Identify which cell holds the provided text, then report its (X, Y) central coordinate. 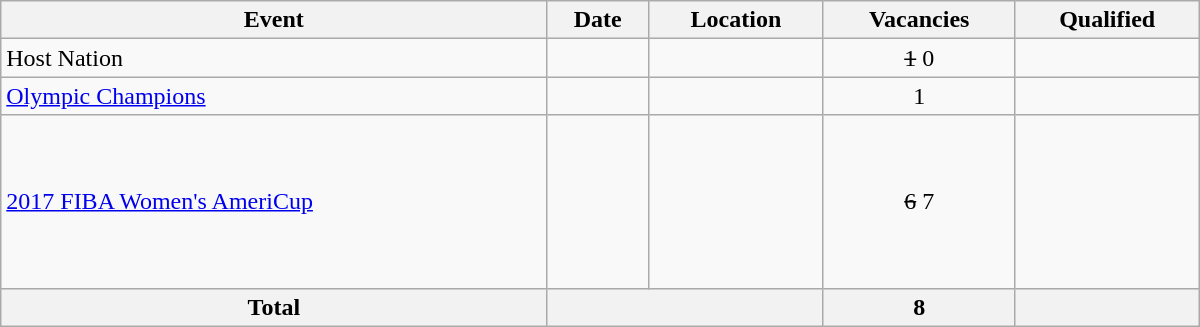
Host Nation (274, 58)
1 0 (919, 58)
Date (598, 20)
6 7 (919, 202)
Qualified (1107, 20)
Event (274, 20)
Location (736, 20)
1 (919, 96)
Total (274, 307)
Vacancies (919, 20)
Olympic Champions (274, 96)
2017 FIBA Women's AmeriCup (274, 202)
8 (919, 307)
